Pinpoint the cell where the given text exists, returning its (x, y) midpoint coordinate. 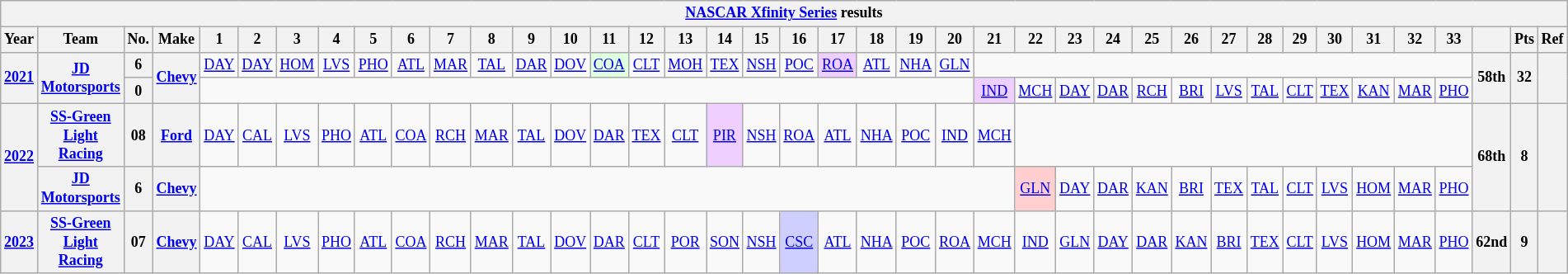
2022 (20, 157)
3 (297, 40)
Ref (1552, 40)
27 (1229, 40)
13 (686, 40)
SON (725, 242)
16 (800, 40)
7 (451, 40)
26 (1191, 40)
08 (138, 135)
MOH (686, 64)
33 (1454, 40)
4 (336, 40)
07 (138, 242)
Make (176, 40)
Ford (176, 135)
68th (1492, 157)
19 (916, 40)
0 (138, 91)
10 (570, 40)
28 (1265, 40)
No. (138, 40)
25 (1152, 40)
Pts (1525, 40)
2023 (20, 242)
PIR (725, 135)
POR (686, 242)
31 (1373, 40)
2021 (20, 78)
CSC (800, 242)
Year (20, 40)
11 (610, 40)
29 (1299, 40)
18 (876, 40)
14 (725, 40)
21 (994, 40)
1 (219, 40)
2 (257, 40)
17 (838, 40)
58th (1492, 78)
62nd (1492, 242)
30 (1335, 40)
5 (373, 40)
NASCAR Xfinity Series results (784, 13)
20 (955, 40)
15 (762, 40)
Team (81, 40)
23 (1075, 40)
12 (646, 40)
24 (1113, 40)
22 (1035, 40)
